Provide the (x, y) coordinate of the cell's center where the given text is located.  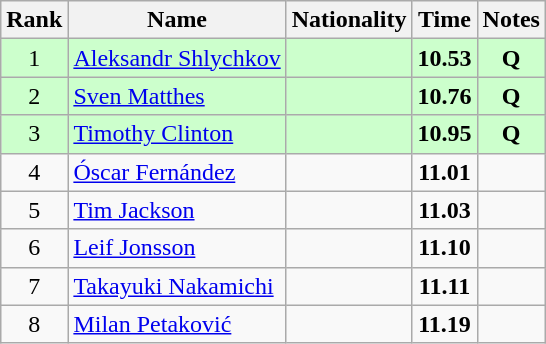
10.53 (444, 58)
Nationality (349, 20)
Óscar Fernández (177, 172)
1 (34, 58)
Leif Jonsson (177, 248)
11.03 (444, 210)
7 (34, 286)
Milan Petaković (177, 324)
11.10 (444, 248)
Tim Jackson (177, 210)
10.76 (444, 96)
Rank (34, 20)
3 (34, 134)
Timothy Clinton (177, 134)
Name (177, 20)
5 (34, 210)
11.01 (444, 172)
11.19 (444, 324)
Time (444, 20)
4 (34, 172)
Takayuki Nakamichi (177, 286)
8 (34, 324)
11.11 (444, 286)
Notes (511, 20)
Sven Matthes (177, 96)
6 (34, 248)
2 (34, 96)
Aleksandr Shlychkov (177, 58)
10.95 (444, 134)
